Pinpoint the cell where the given text exists, returning its [X, Y] midpoint coordinate. 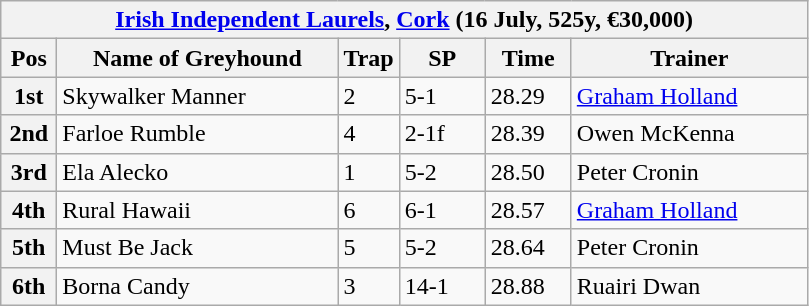
SP [442, 58]
28.39 [528, 134]
1 [368, 172]
2nd [29, 134]
Trap [368, 58]
4 [368, 134]
Irish Independent Laurels, Cork (16 July, 525y, €30,000) [404, 20]
6 [368, 210]
28.88 [528, 286]
28.29 [528, 96]
3 [368, 286]
Time [528, 58]
2-1f [442, 134]
28.57 [528, 210]
Must Be Jack [198, 248]
Name of Greyhound [198, 58]
Skywalker Manner [198, 96]
Farloe Rumble [198, 134]
28.64 [528, 248]
Owen McKenna [689, 134]
1st [29, 96]
5 [368, 248]
Borna Candy [198, 286]
Pos [29, 58]
6-1 [442, 210]
4th [29, 210]
Ruairi Dwan [689, 286]
5th [29, 248]
28.50 [528, 172]
3rd [29, 172]
Trainer [689, 58]
5-1 [442, 96]
2 [368, 96]
Ela Alecko [198, 172]
Rural Hawaii [198, 210]
6th [29, 286]
14-1 [442, 286]
